From the cell containing the given text, extract its center point as (X, Y) coordinate. 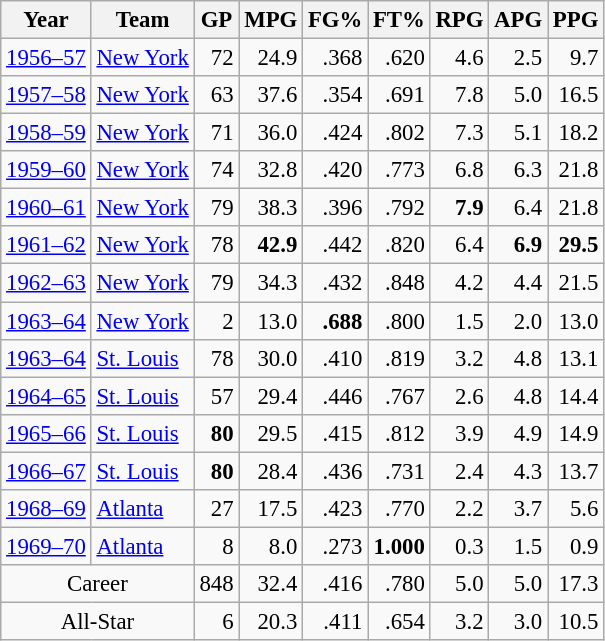
27 (216, 509)
.780 (400, 584)
1968–69 (46, 509)
8.0 (271, 546)
0.3 (460, 546)
28.4 (271, 471)
.432 (336, 283)
1962–63 (46, 283)
1956–57 (46, 58)
.410 (336, 358)
32.4 (271, 584)
7.3 (460, 133)
FG% (336, 20)
.812 (400, 433)
1960–61 (46, 208)
.770 (400, 509)
.424 (336, 133)
.396 (336, 208)
42.9 (271, 245)
21.5 (576, 283)
Career (98, 584)
.436 (336, 471)
.802 (400, 133)
4.4 (518, 283)
74 (216, 170)
6.8 (460, 170)
3.9 (460, 433)
17.5 (271, 509)
.416 (336, 584)
8 (216, 546)
5.6 (576, 509)
.620 (400, 58)
.820 (400, 245)
.654 (400, 621)
63 (216, 95)
1957–58 (46, 95)
10.5 (576, 621)
.411 (336, 621)
1958–59 (46, 133)
.368 (336, 58)
29.4 (271, 396)
2.5 (518, 58)
5.1 (518, 133)
.415 (336, 433)
4.2 (460, 283)
37.6 (271, 95)
Team (142, 20)
.792 (400, 208)
72 (216, 58)
1959–60 (46, 170)
2.6 (460, 396)
.446 (336, 396)
848 (216, 584)
20.3 (271, 621)
.819 (400, 358)
RPG (460, 20)
1.000 (400, 546)
18.2 (576, 133)
APG (518, 20)
FT% (400, 20)
.767 (400, 396)
9.7 (576, 58)
36.0 (271, 133)
57 (216, 396)
6 (216, 621)
1965–66 (46, 433)
1964–65 (46, 396)
1961–62 (46, 245)
34.3 (271, 283)
All-Star (98, 621)
4.3 (518, 471)
.423 (336, 509)
14.4 (576, 396)
6.3 (518, 170)
71 (216, 133)
30.0 (271, 358)
1966–67 (46, 471)
4.9 (518, 433)
2 (216, 321)
2.4 (460, 471)
GP (216, 20)
.731 (400, 471)
1969–70 (46, 546)
14.9 (576, 433)
.800 (400, 321)
2.2 (460, 509)
MPG (271, 20)
32.8 (271, 170)
PPG (576, 20)
.354 (336, 95)
6.9 (518, 245)
.273 (336, 546)
7.8 (460, 95)
.773 (400, 170)
.691 (400, 95)
24.9 (271, 58)
13.1 (576, 358)
0.9 (576, 546)
13.7 (576, 471)
3.7 (518, 509)
.848 (400, 283)
17.3 (576, 584)
Year (46, 20)
4.6 (460, 58)
.420 (336, 170)
7.9 (460, 208)
2.0 (518, 321)
.688 (336, 321)
.442 (336, 245)
38.3 (271, 208)
3.0 (518, 621)
16.5 (576, 95)
